Scan for the cell matching the given text and deliver its (X, Y) coordinate at center. 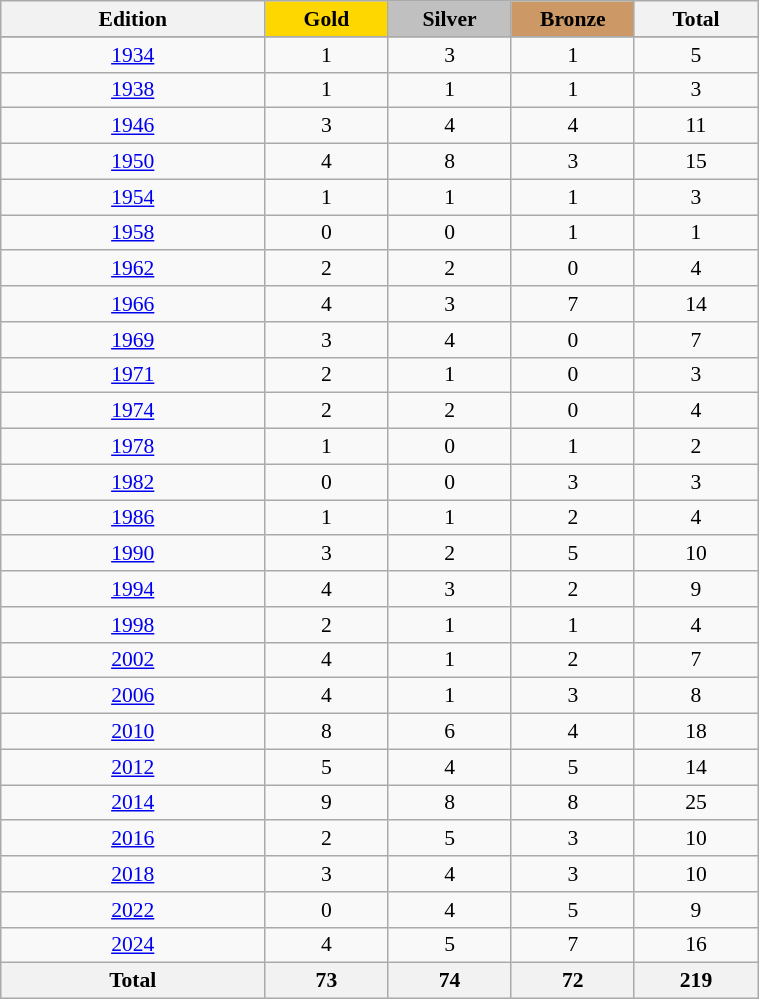
72 (572, 981)
1974 (133, 411)
219 (696, 981)
1966 (133, 304)
1950 (133, 162)
1962 (133, 269)
74 (450, 981)
1990 (133, 554)
16 (696, 945)
2016 (133, 839)
1969 (133, 340)
18 (696, 732)
1982 (133, 482)
2014 (133, 803)
Gold (326, 19)
2018 (133, 874)
11 (696, 126)
1978 (133, 447)
25 (696, 803)
2006 (133, 696)
1946 (133, 126)
2002 (133, 660)
73 (326, 981)
Bronze (572, 19)
2022 (133, 910)
1954 (133, 197)
1938 (133, 90)
1958 (133, 233)
6 (450, 732)
1971 (133, 375)
15 (696, 162)
1998 (133, 625)
2010 (133, 732)
1986 (133, 518)
Edition (133, 19)
2024 (133, 945)
1994 (133, 589)
Silver (450, 19)
1934 (133, 55)
2012 (133, 767)
